Search for the cell housing the specified text and yield its (X, Y) center coordinate. 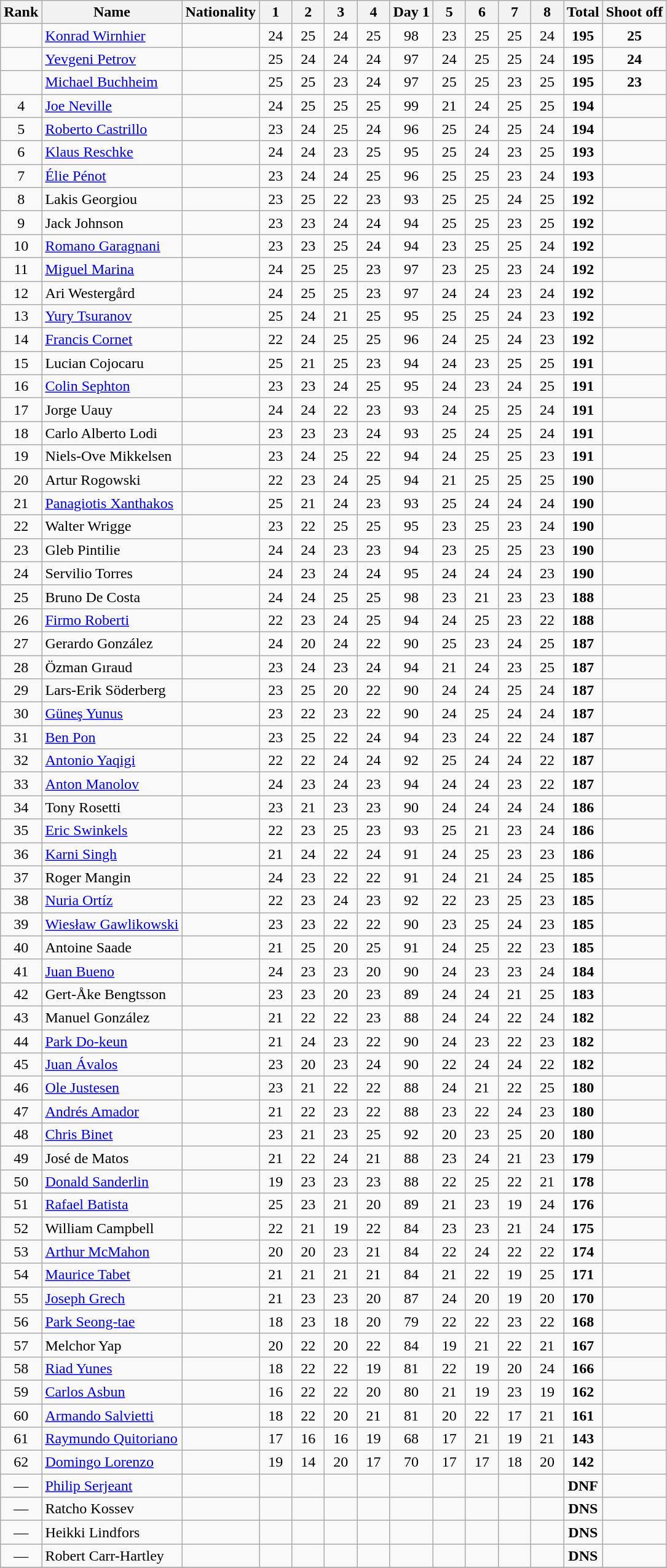
Nationality (221, 12)
167 (583, 1345)
Anton Manolov (112, 784)
15 (21, 363)
11 (21, 269)
Raymundo Quitoriano (112, 1439)
Armando Salvietti (112, 1415)
Élie Pénot (112, 176)
Artur Rogowski (112, 480)
99 (411, 106)
1 (275, 12)
Lakis Georgiou (112, 199)
27 (21, 643)
143 (583, 1439)
56 (21, 1322)
162 (583, 1392)
35 (21, 831)
Heikki Lindfors (112, 1532)
Maurice Tabet (112, 1275)
36 (21, 854)
48 (21, 1135)
Chris Binet (112, 1135)
Michael Buchheim (112, 82)
Name (112, 12)
Karni Singh (112, 854)
Lucian Cojocaru (112, 363)
45 (21, 1065)
50 (21, 1182)
Panagiotis Xanthakos (112, 503)
58 (21, 1368)
Bruno De Costa (112, 597)
34 (21, 807)
32 (21, 761)
Niels-Ove Mikkelsen (112, 457)
Park Do-keun (112, 1041)
Wiesław Gawlikowski (112, 924)
Nuria Ortíz (112, 901)
Tony Rosetti (112, 807)
Jack Johnson (112, 222)
Melchor Yap (112, 1345)
Yevgeni Petrov (112, 59)
Servilio Torres (112, 573)
Domingo Lorenzo (112, 1462)
41 (21, 971)
Carlo Alberto Lodi (112, 433)
Romano Garagnani (112, 246)
Lars-Erik Söderberg (112, 691)
Güneş Yunus (112, 714)
Roberto Castrillo (112, 129)
Klaus Reschke (112, 152)
26 (21, 620)
Riad Yunes (112, 1368)
Konrad Wirnhier (112, 36)
William Campbell (112, 1228)
Ben Pon (112, 737)
Shoot off (634, 12)
42 (21, 994)
Ole Justesen (112, 1088)
178 (583, 1182)
166 (583, 1368)
52 (21, 1228)
Eric Swinkels (112, 831)
Rank (21, 12)
29 (21, 691)
43 (21, 1017)
179 (583, 1158)
44 (21, 1041)
Joe Neville (112, 106)
30 (21, 714)
55 (21, 1298)
2 (309, 12)
Gert-Åke Bengtsson (112, 994)
61 (21, 1439)
Manuel González (112, 1017)
Day 1 (411, 12)
Antonio Yaqigi (112, 761)
DNF (583, 1486)
Ratcho Kossev (112, 1509)
46 (21, 1088)
39 (21, 924)
168 (583, 1322)
161 (583, 1415)
176 (583, 1205)
Arthur McMahon (112, 1252)
José de Matos (112, 1158)
80 (411, 1392)
142 (583, 1462)
57 (21, 1345)
Colin Sephton (112, 386)
Robert Carr-Hartley (112, 1556)
184 (583, 971)
Total (583, 12)
60 (21, 1415)
Roger Mangin (112, 877)
Rafael Batista (112, 1205)
171 (583, 1275)
10 (21, 246)
3 (341, 12)
33 (21, 784)
Carlos Asbun (112, 1392)
Gleb Pintilie (112, 550)
38 (21, 901)
40 (21, 947)
87 (411, 1298)
28 (21, 667)
12 (21, 293)
Ari Westergård (112, 293)
Yury Tsuranov (112, 316)
9 (21, 222)
174 (583, 1252)
54 (21, 1275)
68 (411, 1439)
59 (21, 1392)
Donald Sanderlin (112, 1182)
37 (21, 877)
49 (21, 1158)
Jorge Uauy (112, 410)
70 (411, 1462)
31 (21, 737)
Walter Wrigge (112, 527)
Juan Ávalos (112, 1065)
47 (21, 1111)
170 (583, 1298)
183 (583, 994)
Antoine Saade (112, 947)
Juan Bueno (112, 971)
Philip Serjeant (112, 1486)
79 (411, 1322)
62 (21, 1462)
175 (583, 1228)
53 (21, 1252)
Francis Cornet (112, 340)
Firmo Roberti (112, 620)
51 (21, 1205)
Joseph Grech (112, 1298)
Gerardo González (112, 643)
Park Seong-tae (112, 1322)
Andrés Amador (112, 1111)
13 (21, 316)
Miguel Marina (112, 269)
Özman Gıraud (112, 667)
